Capture the cell that displays the provided text and extract its (X, Y) central coordinate. 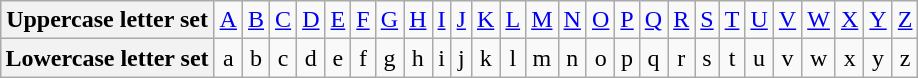
o (600, 58)
w (819, 58)
Uppercase letter set (107, 20)
x (849, 58)
Lowercase letter set (107, 58)
n (572, 58)
I (442, 20)
v (787, 58)
F (363, 20)
a (228, 58)
d (311, 58)
D (311, 20)
r (682, 58)
N (572, 20)
t (732, 58)
j (461, 58)
z (905, 58)
Q (653, 20)
e (338, 58)
s (707, 58)
K (485, 20)
c (284, 58)
m (542, 58)
y (878, 58)
H (418, 20)
O (600, 20)
P (627, 20)
G (389, 20)
J (461, 20)
i (442, 58)
b (256, 58)
T (732, 20)
L (513, 20)
S (707, 20)
q (653, 58)
W (819, 20)
B (256, 20)
g (389, 58)
u (759, 58)
M (542, 20)
E (338, 20)
V (787, 20)
Y (878, 20)
f (363, 58)
k (485, 58)
Z (905, 20)
C (284, 20)
h (418, 58)
A (228, 20)
U (759, 20)
R (682, 20)
p (627, 58)
X (849, 20)
l (513, 58)
